Extract the [x, y] coordinate from the center of the cell holding the provided text.  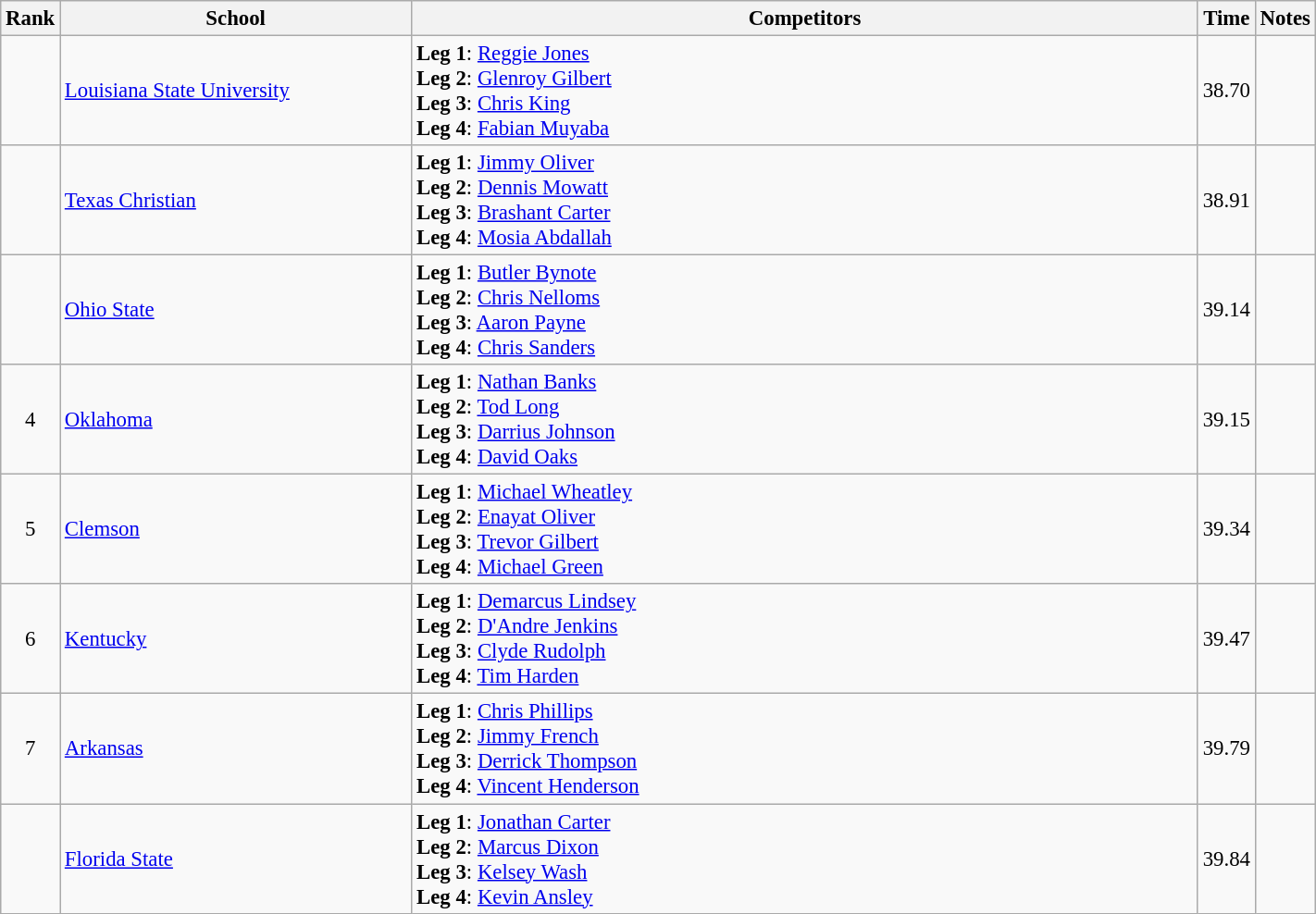
Ohio State [236, 311]
Notes [1285, 19]
38.70 [1226, 91]
39.14 [1226, 311]
39.47 [1226, 640]
School [236, 19]
Florida State [236, 858]
6 [31, 640]
Arkansas [236, 749]
Leg 1: Jonathan Carter Leg 2: Marcus Dixon Leg 3: Kelsey Wash Leg 4: Kevin Ansley [805, 858]
Leg 1: Jimmy Oliver Leg 2: Dennis Mowatt Leg 3: Brashant Carter Leg 4: Mosia Abdallah [805, 200]
38.91 [1226, 200]
Rank [31, 19]
Leg 1: Reggie Jones Leg 2: Glenroy Gilbert Leg 3: Chris King Leg 4: Fabian Muyaba [805, 91]
Leg 1: Nathan Banks Leg 2: Tod Long Leg 3: Darrius Johnson Leg 4: David Oaks [805, 420]
5 [31, 529]
Leg 1: Demarcus Lindsey Leg 2: D'Andre Jenkins Leg 3: Clyde Rudolph Leg 4: Tim Harden [805, 640]
39.79 [1226, 749]
Leg 1: Michael Wheatley Leg 2: Enayat Oliver Leg 3: Trevor Gilbert Leg 4: Michael Green [805, 529]
39.34 [1226, 529]
Texas Christian [236, 200]
39.15 [1226, 420]
Oklahoma [236, 420]
Kentucky [236, 640]
Clemson [236, 529]
Louisiana State University [236, 91]
39.84 [1226, 858]
Leg 1: Chris Phillips Leg 2: Jimmy French Leg 3: Derrick Thompson Leg 4: Vincent Henderson [805, 749]
Competitors [805, 19]
Time [1226, 19]
4 [31, 420]
Leg 1: Butler Bynote Leg 2: Chris Nelloms Leg 3: Aaron Payne Leg 4: Chris Sanders [805, 311]
7 [31, 749]
